Search for the cell housing the specified text and yield its [X, Y] center coordinate. 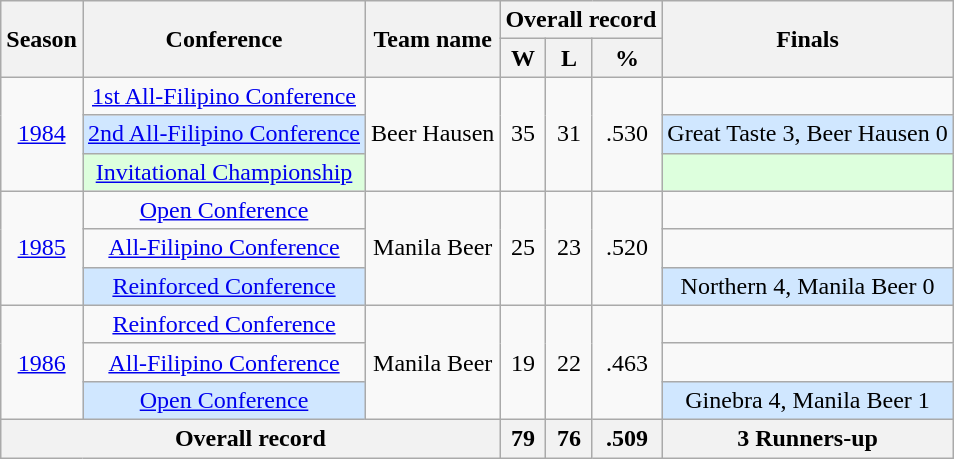
19 [523, 362]
25 [523, 248]
1985 [42, 248]
Invitational Championship [224, 172]
1984 [42, 134]
23 [569, 248]
3 Runners-up [808, 438]
2nd All-Filipino Conference [224, 134]
76 [569, 438]
.530 [627, 134]
.509 [627, 438]
L [569, 58]
22 [569, 362]
31 [569, 134]
Finals [808, 39]
% [627, 58]
Great Taste 3, Beer Hausen 0 [808, 134]
79 [523, 438]
Ginebra 4, Manila Beer 1 [808, 400]
.520 [627, 248]
1st All-Filipino Conference [224, 96]
Beer Hausen [433, 134]
.463 [627, 362]
35 [523, 134]
Team name [433, 39]
Northern 4, Manila Beer 0 [808, 286]
1986 [42, 362]
Conference [224, 39]
W [523, 58]
Season [42, 39]
